Capture the cell that displays the provided text and extract its [x, y] central coordinate. 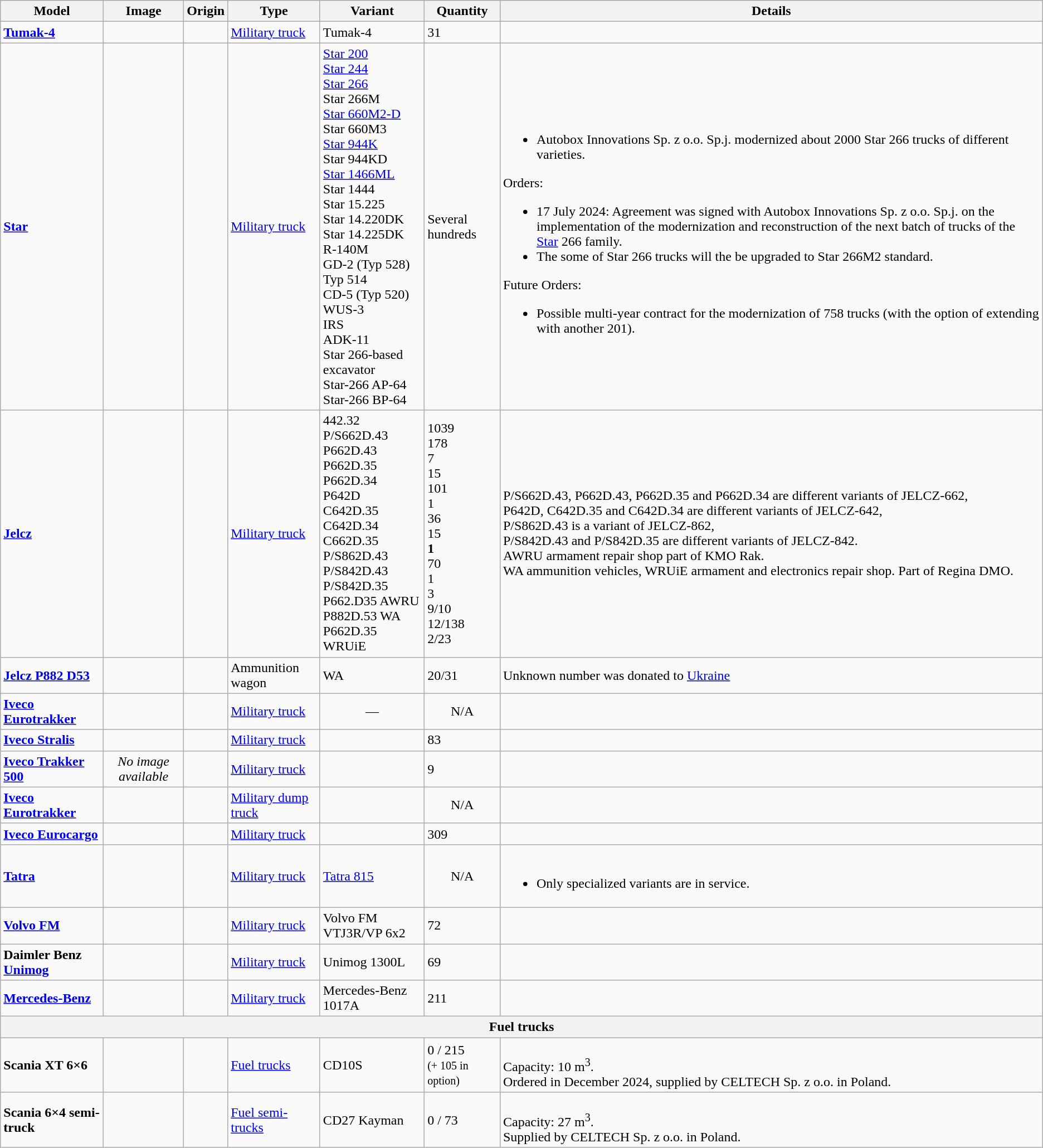
Scania 6×4 semi-truck [52, 1120]
72 [462, 925]
Unknown number was donated to Ukraine [771, 675]
Daimler Benz Unimog [52, 962]
0 / 73 [462, 1120]
Several hundreds [462, 226]
9 [462, 769]
Scania XT 6×6 [52, 1066]
Jelcz P882 D53 [52, 675]
CD27 Kayman [372, 1120]
Iveco Eurocargo [52, 834]
Fuel semi-trucks [274, 1120]
Capacity: 27 m3.Supplied by CELTECH Sp. z o.o. in Poland. [771, 1120]
Quantity [462, 11]
Details [771, 11]
Star [52, 226]
— [372, 711]
Image [144, 11]
31 [462, 32]
Iveco Trakker 500 [52, 769]
Iveco Stralis [52, 740]
CD10S [372, 1066]
Type [274, 11]
Model [52, 11]
Tatra 815 [372, 876]
Volvo FM VTJ3R/VP 6x2 [372, 925]
Variant [372, 11]
Military dump truck [274, 805]
Only specialized variants are in service. [771, 876]
Origin [206, 11]
1039178 7 15 101 1 36 15 1 70 1 3 9/10 12/138 2/23 [462, 534]
Mercedes-Benz 1017A [372, 999]
211 [462, 999]
Capacity: 10 m3.Ordered in December 2024, supplied by CELTECH Sp. z o.o. in Poland. [771, 1066]
0 / 215(+ 105 in option) [462, 1066]
83 [462, 740]
69 [462, 962]
309 [462, 834]
Jelcz [52, 534]
WA [372, 675]
Ammunition wagon [274, 675]
Mercedes-Benz [52, 999]
20/31 [462, 675]
No image available [144, 769]
Tatra [52, 876]
Volvo FM [52, 925]
Unimog 1300L [372, 962]
